Search for the cell housing the specified text and yield its (x, y) center coordinate. 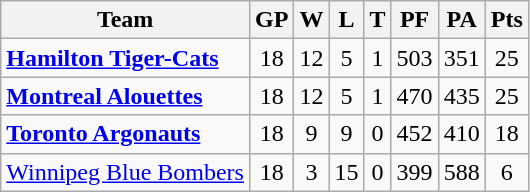
503 (414, 58)
470 (414, 96)
3 (312, 172)
6 (506, 172)
GP (271, 20)
Winnipeg Blue Bombers (126, 172)
Team (126, 20)
452 (414, 134)
351 (462, 58)
PF (414, 20)
PA (462, 20)
399 (414, 172)
L (346, 20)
Montreal Alouettes (126, 96)
15 (346, 172)
T (378, 20)
W (312, 20)
Pts (506, 20)
410 (462, 134)
588 (462, 172)
Toronto Argonauts (126, 134)
435 (462, 96)
Hamilton Tiger-Cats (126, 58)
